Scan for the cell matching the given text and deliver its (X, Y) coordinate at center. 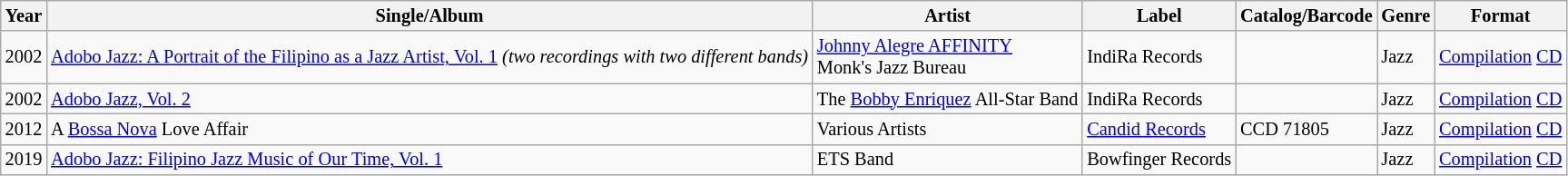
CCD 71805 (1306, 129)
ETS Band (948, 160)
2012 (24, 129)
Bowfinger Records (1159, 160)
Candid Records (1159, 129)
Catalog/Barcode (1306, 15)
Various Artists (948, 129)
Adobo Jazz, Vol. 2 (429, 99)
A Bossa Nova Love Affair (429, 129)
Year (24, 15)
Adobo Jazz: A Portrait of the Filipino as a Jazz Artist, Vol. 1 (two recordings with two different bands) (429, 57)
Johnny Alegre AFFINITYMonk's Jazz Bureau (948, 57)
Single/Album (429, 15)
Format (1500, 15)
Label (1159, 15)
The Bobby Enriquez All-Star Band (948, 99)
Genre (1406, 15)
Artist (948, 15)
Adobo Jazz: Filipino Jazz Music of Our Time, Vol. 1 (429, 160)
2019 (24, 160)
